Locate the cell with the specified text and output its [x, y] center coordinate. 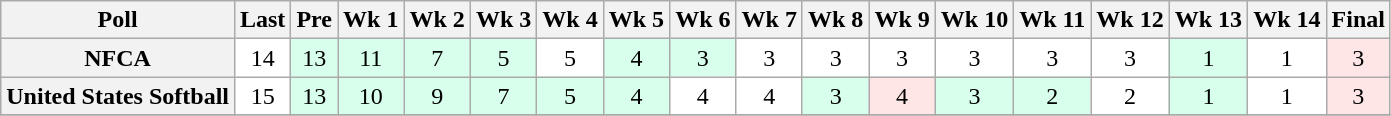
Wk 14 [1287, 20]
Pre [314, 20]
10 [371, 96]
9 [437, 96]
United States Softball [118, 96]
NFCA [118, 58]
Wk 4 [570, 20]
Final [1358, 20]
14 [262, 58]
15 [262, 96]
Wk 9 [902, 20]
Poll [118, 20]
Wk 5 [636, 20]
Wk 1 [371, 20]
11 [371, 58]
Wk 10 [974, 20]
Wk 11 [1052, 20]
Wk 6 [703, 20]
Wk 13 [1208, 20]
Wk 8 [835, 20]
Wk 12 [1130, 20]
Wk 2 [437, 20]
Wk 3 [503, 20]
Last [262, 20]
Wk 7 [769, 20]
